Find where the given text appears and provide that cell's center as (X, Y) coordinate. 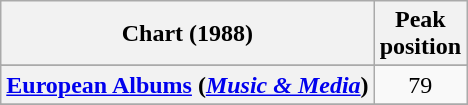
Chart (1988) (188, 34)
79 (420, 85)
Peakposition (420, 34)
European Albums (Music & Media) (188, 85)
